Return (X, Y) of the center of cell containing provided text 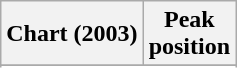
Chart (2003) (72, 34)
Peakposition (189, 34)
